Pinpoint the cell where the given text exists, returning its (X, Y) midpoint coordinate. 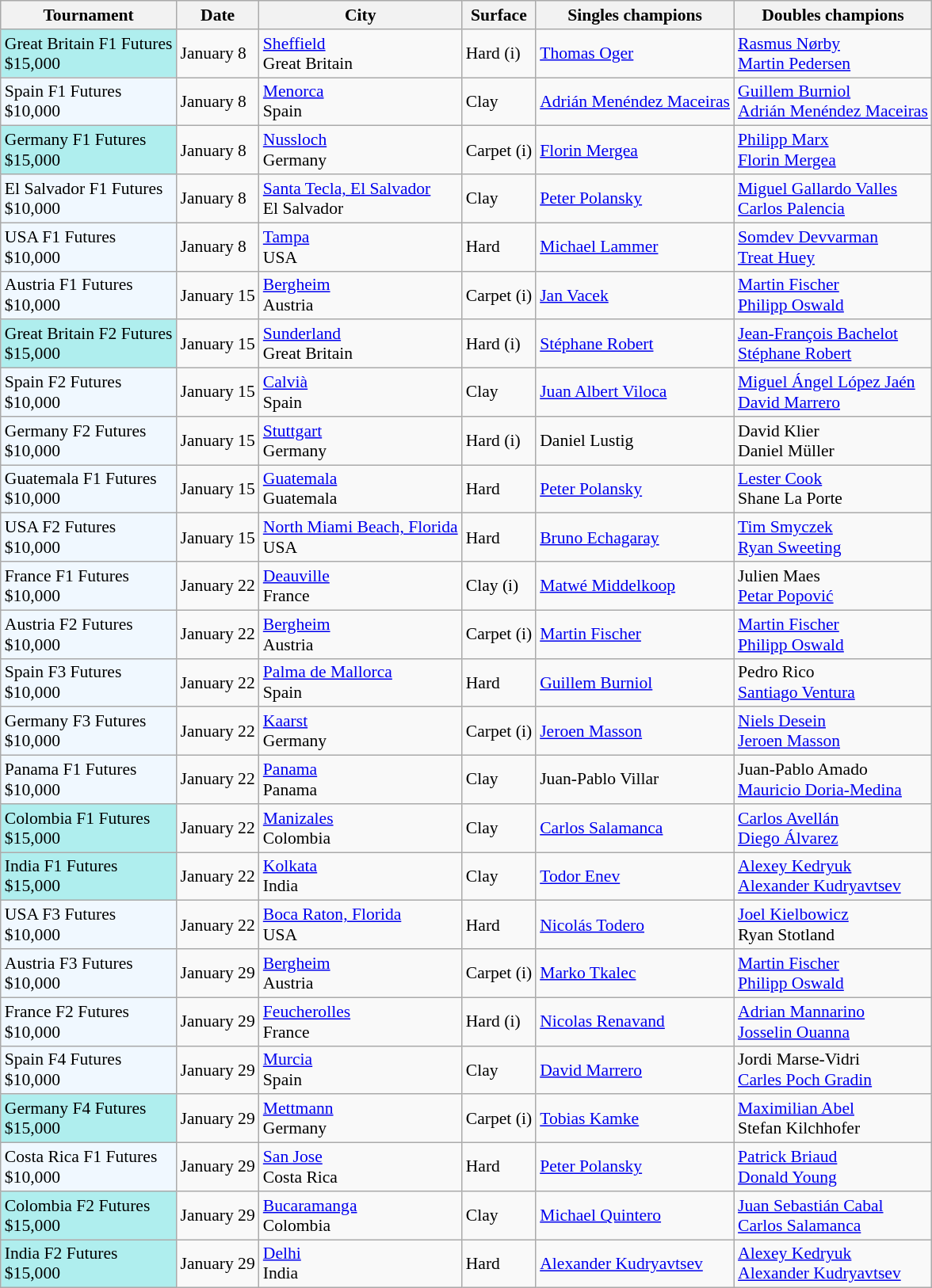
Michael Lammer (635, 247)
Tim Smyczek Ryan Sweeting (833, 537)
Jan Vacek (635, 295)
Adrian Mannarino Josselin Ouanna (833, 1022)
Great Britain F1 Futures$15,000 (89, 54)
DeauvilleFrance (361, 586)
Austria F1 Futures$10,000 (89, 295)
Palma de MallorcaSpain (361, 683)
Spain F3 Futures$10,000 (89, 683)
Carlos Salamanca (635, 829)
FeucherollesFrance (361, 1022)
Tobias Kamke (635, 1118)
Maximilian Abel Stefan Kilchhofer (833, 1118)
MurciaSpain (361, 1069)
Daniel Lustig (635, 440)
Somdev Devvarman Treat Huey (833, 247)
MenorcaSpain (361, 101)
USA F2 Futures$10,000 (89, 537)
ManizalesColombia (361, 829)
San JoseCosta Rica (361, 1168)
USA F1 Futures$10,000 (89, 247)
Tournament (89, 15)
Doubles champions (833, 15)
North Miami Beach, FloridaUSA (361, 537)
Lester Cook Shane La Porte (833, 490)
Jordi Marse-Vidri Carles Poch Gradin (833, 1069)
El Salvador F1 Futures$10,000 (89, 198)
USA F3 Futures$10,000 (89, 925)
Thomas Oger (635, 54)
Adrián Menéndez Maceiras (635, 101)
SunderlandGreat Britain (361, 344)
France F1 Futures$10,000 (89, 586)
Philipp Marx Florin Mergea (833, 151)
Date (218, 15)
Spain F1 Futures$10,000 (89, 101)
Michael Quintero (635, 1215)
Panama F1 Futures$10,000 (89, 779)
Miguel Ángel López Jaén David Marrero (833, 393)
Austria F2 Futures$10,000 (89, 634)
TampaUSA (361, 247)
KolkataIndia (361, 876)
Joel Kielbowicz Ryan Stotland (833, 925)
David Marrero (635, 1069)
Austria F3 Futures$10,000 (89, 973)
Germany F4 Futures$15,000 (89, 1118)
GuatemalaGuatemala (361, 490)
Germany F3 Futures$10,000 (89, 732)
City (361, 15)
Niels Desein Jeroen Masson (833, 732)
Pedro Rico Santiago Ventura (833, 683)
BucaramangaColombia (361, 1215)
Patrick Briaud Donald Young (833, 1168)
Spain F4 Futures$10,000 (89, 1069)
StuttgartGermany (361, 440)
France F2 Futures$10,000 (89, 1022)
SheffieldGreat Britain (361, 54)
Nicolas Renavand (635, 1022)
Martin Fischer (635, 634)
NusslochGermany (361, 151)
Juan-Pablo Amado Mauricio Doria-Medina (833, 779)
Costa Rica F1 Futures$10,000 (89, 1168)
DelhiIndia (361, 1264)
Bruno Echagaray (635, 537)
MettmannGermany (361, 1118)
Jeroen Masson (635, 732)
PanamaPanama (361, 779)
Florin Mergea (635, 151)
Great Britain F2 Futures$15,000 (89, 344)
David Klier Daniel Müller (833, 440)
Rasmus Nørby Martin Pedersen (833, 54)
India F2 Futures$15,000 (89, 1264)
Stéphane Robert (635, 344)
Germany F1 Futures$15,000 (89, 151)
Spain F2 Futures$10,000 (89, 393)
CalviàSpain (361, 393)
Boca Raton, FloridaUSA (361, 925)
Juan Albert Viloca (635, 393)
Colombia F1 Futures$15,000 (89, 829)
Germany F2 Futures$10,000 (89, 440)
Alexander Kudryavtsev (635, 1264)
Marko Tkalec (635, 973)
India F1 Futures$15,000 (89, 876)
Colombia F2 Futures$15,000 (89, 1215)
Julien Maes Petar Popović (833, 586)
Jean-François Bachelot Stéphane Robert (833, 344)
Singles champions (635, 15)
Guillem Burniol Adrián Menéndez Maceiras (833, 101)
Miguel Gallardo Valles Carlos Palencia (833, 198)
Guillem Burniol (635, 683)
Matwé Middelkoop (635, 586)
Guatemala F1 Futures$10,000 (89, 490)
Juan-Pablo Villar (635, 779)
Juan Sebastián Cabal Carlos Salamanca (833, 1215)
Carlos Avellán Diego Álvarez (833, 829)
Nicolás Todero (635, 925)
Todor Enev (635, 876)
Clay (i) (499, 586)
Surface (499, 15)
KaarstGermany (361, 732)
Santa Tecla, El SalvadorEl Salvador (361, 198)
